Extract the [X, Y] coordinate from the center of the cell holding the provided text.  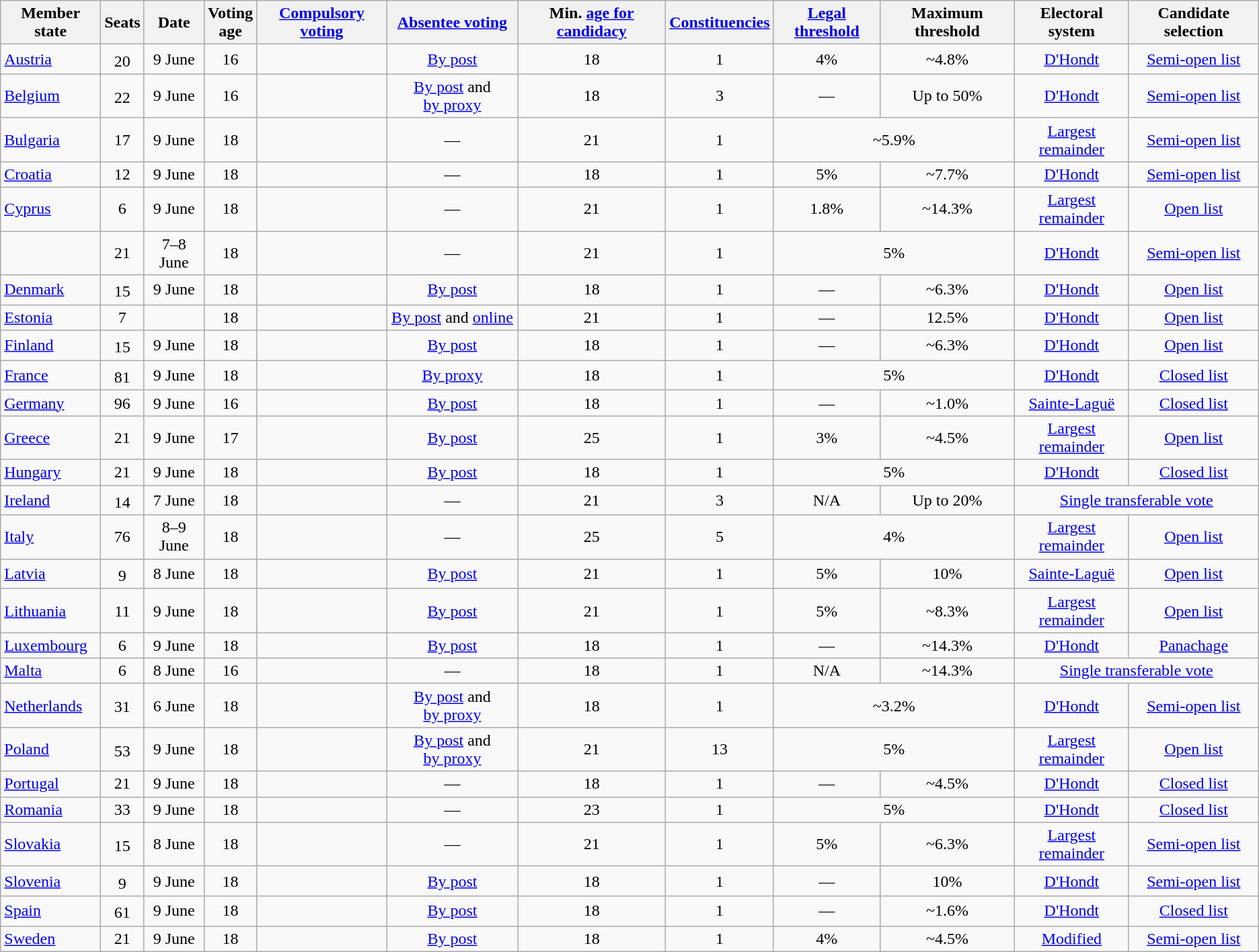
Sweden [51, 939]
Latvia [51, 574]
81 [122, 375]
Absentee voting [452, 23]
53 [122, 749]
Lithuania [51, 610]
Electoral system [1071, 23]
Portugal [51, 784]
12 [122, 174]
61 [122, 912]
Bulgaria [51, 140]
23 [592, 809]
Min. age for candidacy [592, 23]
Compulsory voting [322, 23]
Spain [51, 912]
Slovakia [51, 844]
~4.8% [948, 59]
1.8% [827, 210]
20 [122, 59]
Croatia [51, 174]
~1.0% [948, 403]
Hungary [51, 473]
Ireland [51, 500]
Maximum threshold [948, 23]
3% [827, 437]
~8.3% [948, 610]
33 [122, 809]
Poland [51, 749]
96 [122, 403]
7 June [174, 500]
Modified [1071, 939]
Romania [51, 809]
Germany [51, 403]
7 [122, 317]
Greece [51, 437]
Slovenia [51, 881]
Panachage [1193, 645]
~7.7% [948, 174]
Up to 20% [948, 500]
Malta [51, 671]
Finland [51, 346]
~5.9% [894, 140]
~1.6% [948, 912]
Member state [51, 23]
12.5% [948, 317]
22 [122, 95]
Netherlands [51, 706]
31 [122, 706]
By proxy [452, 375]
11 [122, 610]
~3.2% [894, 706]
Constituencies [720, 23]
Candidate selection [1193, 23]
5 [720, 537]
76 [122, 537]
Up to 50% [948, 95]
8–9 June [174, 537]
Estonia [51, 317]
France [51, 375]
Belgium [51, 95]
Luxembourg [51, 645]
14 [122, 500]
Legal threshold [827, 23]
Denmark [51, 290]
7–8 June [174, 253]
Seats [122, 23]
Cyprus [51, 210]
Date [174, 23]
Italy [51, 537]
Austria [51, 59]
13 [720, 749]
6 June [174, 706]
By post and online [452, 317]
Votingage [230, 23]
